Determine the (X, Y) coordinate at the center of the cell enclosing the given text.  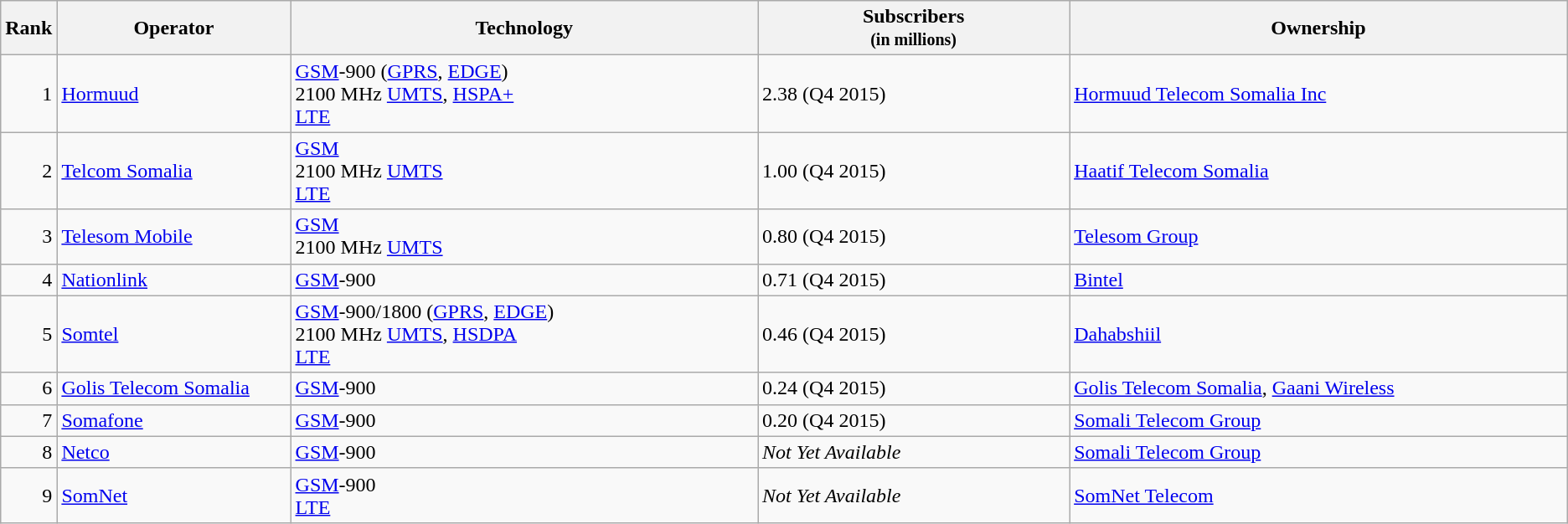
1.00 (Q4 2015) (914, 171)
Telesom Group (1318, 236)
GSM-900 (GPRS, EDGE)2100 MHz UMTS, HSPA+LTE (524, 94)
Technology (524, 28)
5 (28, 334)
Netco (174, 452)
2 (28, 171)
0.20 (Q4 2015) (914, 420)
3 (28, 236)
Somtel (174, 334)
8 (28, 452)
1 (28, 94)
4 (28, 280)
Telesom Mobile (174, 236)
GSM2100 MHz UMTSLTE (524, 171)
9 (28, 496)
GSM-900 LTE (524, 496)
Golis Telecom Somalia (174, 388)
Ownership (1318, 28)
GSM-900/1800 (GPRS, EDGE)2100 MHz UMTS, HSDPALTE (524, 334)
Bintel (1318, 280)
GSM2100 MHz UMTS (524, 236)
0.71 (Q4 2015) (914, 280)
Somafone (174, 420)
Operator (174, 28)
Dahabshiil (1318, 334)
7 (28, 420)
0.46 (Q4 2015) (914, 334)
Hormuud Telecom Somalia Inc (1318, 94)
SomNet (174, 496)
Haatif Telecom Somalia (1318, 171)
Subscribers(in millions) (914, 28)
SomNet Telecom (1318, 496)
Nationlink (174, 280)
Rank (28, 28)
Golis Telecom Somalia, Gaani Wireless (1318, 388)
Telcom Somalia (174, 171)
0.24 (Q4 2015) (914, 388)
2.38 (Q4 2015) (914, 94)
6 (28, 388)
Hormuud (174, 94)
0.80 (Q4 2015) (914, 236)
